Return [x, y] of the center of cell containing provided text 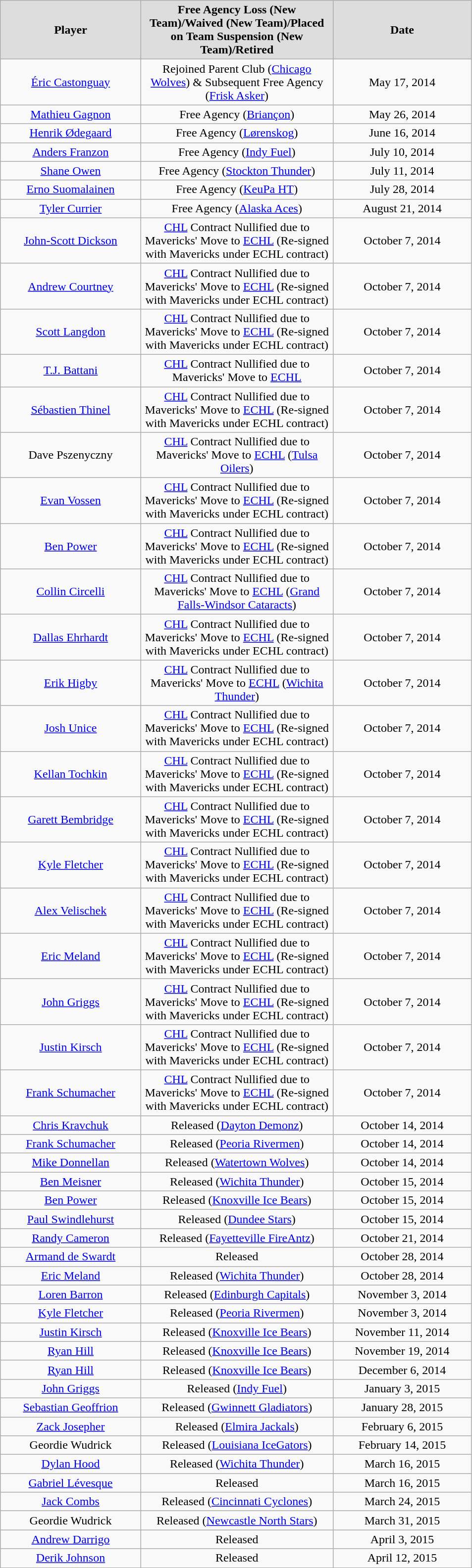
February 14, 2015 [402, 1445]
Jack Combs [71, 1502]
October 21, 2014 [402, 1238]
Erno Suomalainen [71, 190]
Free Agency (KeuPa HT) [237, 190]
CHL Contract Nullified due to Mavericks' Move to ECHL (Tulsa Oilers) [237, 455]
Evan Vossen [71, 501]
Rejoined Parent Club (Chicago Wolves) & Subsequent Free Agency (Frisk Asker) [237, 82]
Released (Gwinnett Gladiators) [237, 1407]
January 3, 2015 [402, 1388]
July 28, 2014 [402, 190]
CHL Contract Nullified due to Mavericks' Move to ECHL (Wichita Thunder) [237, 683]
Free Agency (Briançon) [237, 114]
July 11, 2014 [402, 171]
John-Scott Dickson [71, 240]
CHL Contract Nullified due to Mavericks' Move to ECHL (Grand Falls-Windsor Cataracts) [237, 592]
Released (Dundee Stars) [237, 1219]
Free Agency (Alaska Aces) [237, 208]
Chris Kravchuk [71, 1125]
Éric Castonguay [71, 82]
Mathieu Gagnon [71, 114]
Released (Elmira Jackals) [237, 1426]
Andrew Courtney [71, 286]
Released (Louisiana IceGators) [237, 1445]
Josh Unice [71, 728]
Anders Franzon [71, 152]
Tyler Currier [71, 208]
April 12, 2015 [402, 1558]
Randy Cameron [71, 1238]
Released (Newcastle North Stars) [237, 1520]
Shane Owen [71, 171]
June 16, 2014 [402, 133]
Loren Barron [71, 1294]
Released (Cincinnati Cyclones) [237, 1502]
November 19, 2014 [402, 1351]
Free Agency Loss (New Team)/Waived (New Team)/Placed on Team Suspension (New Team)/Retired [237, 30]
Free Agency (Stockton Thunder) [237, 171]
Free Agency (Indy Fuel) [237, 152]
Erik Higby [71, 683]
Released (Edinburgh Capitals) [237, 1294]
May 26, 2014 [402, 114]
Collin Circelli [71, 592]
T.J. Battani [71, 370]
Andrew Darrigo [71, 1539]
Released (Dayton Demonz) [237, 1125]
November 11, 2014 [402, 1332]
Date [402, 30]
Dave Pszenyczny [71, 455]
July 10, 2014 [402, 152]
Kellan Tochkin [71, 774]
Dallas Ehrhardt [71, 637]
Dylan Hood [71, 1464]
Released (Watertown Wolves) [237, 1163]
January 28, 2015 [402, 1407]
Scott Langdon [71, 332]
Free Agency (Lørenskog) [237, 133]
March 24, 2015 [402, 1502]
Released (Fayetteville FireAntz) [237, 1238]
Player [71, 30]
Henrik Ødegaard [71, 133]
Sebastian Geoffrion [71, 1407]
August 21, 2014 [402, 208]
Garett Bembridge [71, 819]
February 6, 2015 [402, 1426]
May 17, 2014 [402, 82]
Paul Swindlehurst [71, 1219]
CHL Contract Nullified due to Mavericks' Move to ECHL [237, 370]
Mike Donnellan [71, 1163]
March 31, 2015 [402, 1520]
Armand de Swardt [71, 1257]
Ben Meisner [71, 1182]
Derik Johnson [71, 1558]
December 6, 2014 [402, 1370]
Sébastien Thinel [71, 410]
Gabriel Lévesque [71, 1483]
April 3, 2015 [402, 1539]
Zack Josepher [71, 1426]
Released (Indy Fuel) [237, 1388]
Alex Velischek [71, 910]
